Pinpoint the cell where the given text exists, returning its [X, Y] midpoint coordinate. 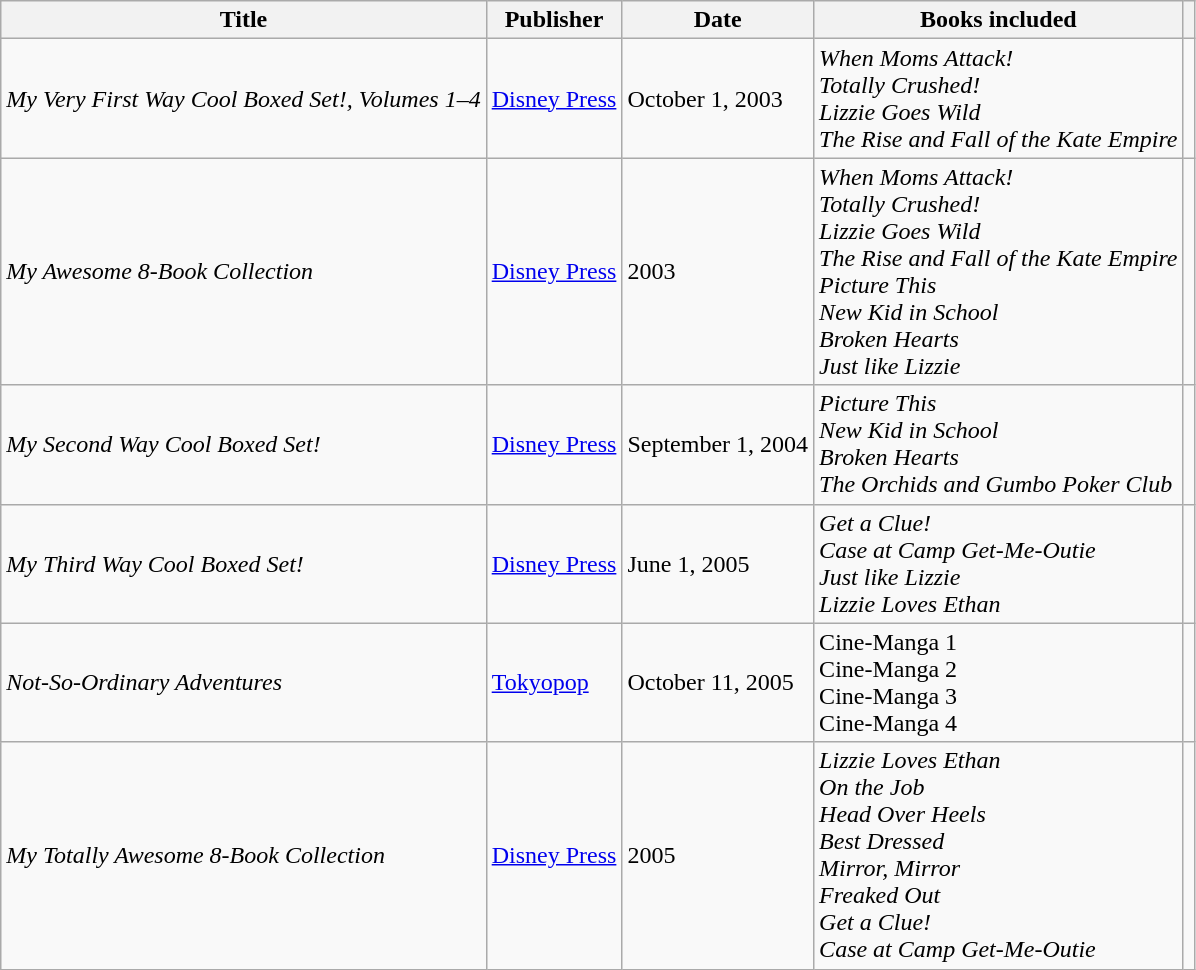
Get a Clue!Case at Camp Get-Me-OutieJust like LizzieLizzie Loves Ethan [998, 564]
Date [718, 20]
Lizzie Loves EthanOn the JobHead Over HeelsBest DressedMirror, MirrorFreaked OutGet a Clue!Case at Camp Get-Me-Outie [998, 856]
September 1, 2004 [718, 444]
Tokyopop [554, 682]
October 1, 2003 [718, 98]
My Third Way Cool Boxed Set! [244, 564]
Picture ThisNew Kid in SchoolBroken HeartsThe Orchids and Gumbo Poker Club [998, 444]
My Very First Way Cool Boxed Set!, Volumes 1–4 [244, 98]
My Awesome 8-Book Collection [244, 272]
October 11, 2005 [718, 682]
Cine-Manga 1Cine-Manga 2Cine-Manga 3Cine-Manga 4 [998, 682]
My Second Way Cool Boxed Set! [244, 444]
June 1, 2005 [718, 564]
When Moms Attack!Totally Crushed!Lizzie Goes WildThe Rise and Fall of the Kate Empire [998, 98]
2005 [718, 856]
My Totally Awesome 8-Book Collection [244, 856]
Books included [998, 20]
Not-So-Ordinary Adventures [244, 682]
Title [244, 20]
Publisher [554, 20]
When Moms Attack!Totally Crushed!Lizzie Goes WildThe Rise and Fall of the Kate EmpirePicture ThisNew Kid in SchoolBroken HeartsJust like Lizzie [998, 272]
2003 [718, 272]
